For the text-containing cell, return its midpoint in (X, Y) coordinate format. 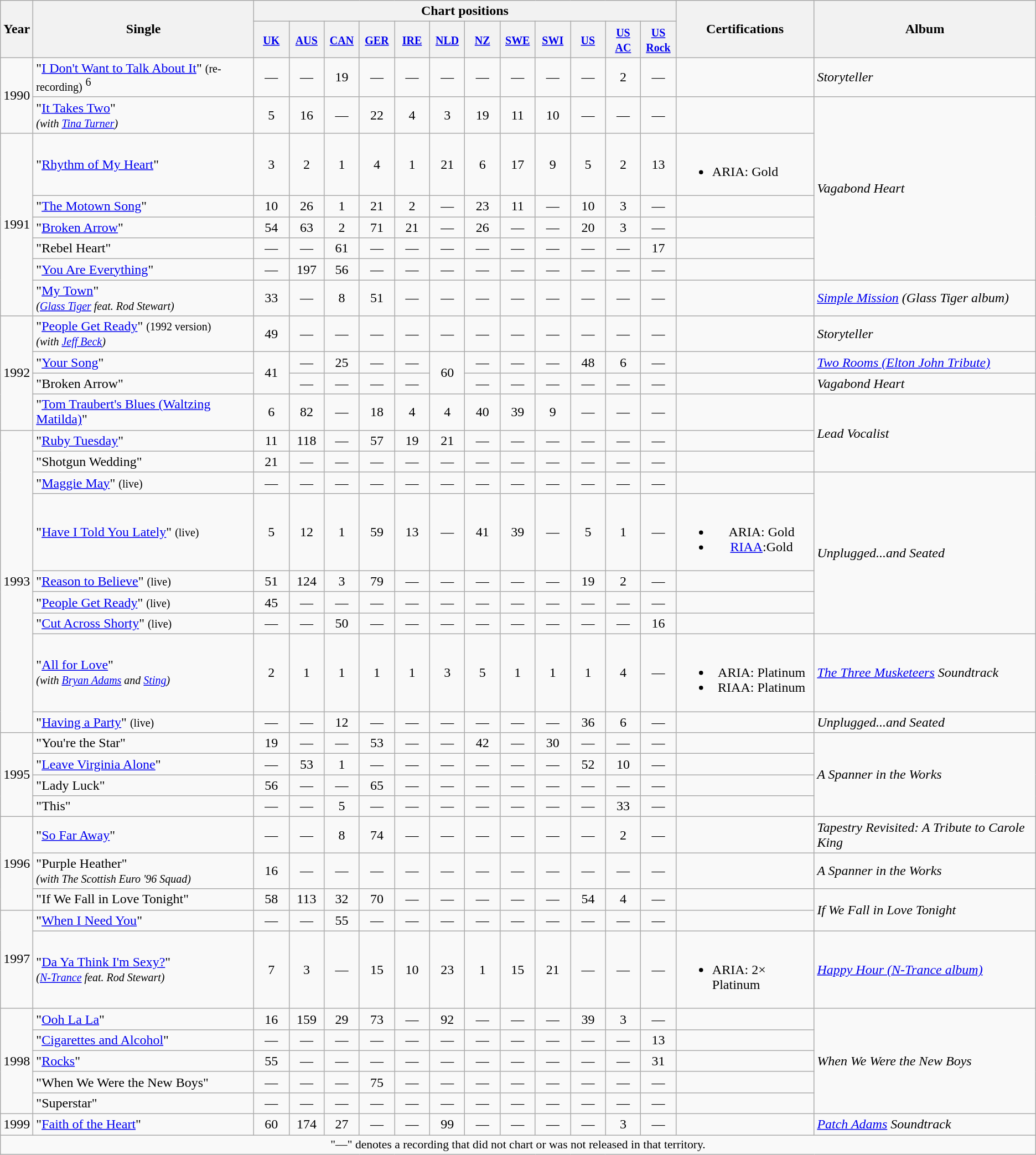
"Da Ya Think I'm Sexy?"(N-Trance feat. Rod Stewart) (144, 970)
USAC (623, 40)
"Tom Traubert's Blues (Waltzing Matilda)" (144, 412)
When We Were the New Boys (925, 1061)
"The Motown Song" (144, 206)
Certifications (745, 29)
ARIA: PlatinumRIAA: Platinum (745, 673)
NZ (483, 40)
ARIA: GoldRIAA:Gold (745, 532)
65 (377, 785)
48 (588, 362)
"Faith of the Heart" (144, 1125)
1998 (17, 1061)
Two Rooms (Elton John Tribute) (925, 362)
99 (447, 1125)
71 (377, 227)
"Having a Party" (live) (144, 722)
"Ruby Tuesday" (144, 441)
49 (272, 334)
"Ooh La La" (144, 1019)
"Lady Luck" (144, 785)
"Cut Across Shorty" (live) (144, 623)
1997 (17, 959)
"Cigarettes and Alcohol" (144, 1040)
"Maggie May" (live) (144, 483)
"Purple Heather"(with The Scottish Euro '96 Squad) (144, 871)
40 (483, 412)
"It Takes Two"(with Tina Turner) (144, 115)
ARIA: 2× Platinum (745, 970)
74 (377, 835)
1996 (17, 863)
61 (342, 248)
58 (272, 899)
50 (342, 623)
"—" denotes a recording that did not chart or was not released in that territory. (518, 1145)
30 (553, 743)
18 (377, 412)
82 (307, 412)
"Leave Virginia Alone" (144, 764)
SWE (517, 40)
"Your Song" (144, 362)
US (588, 40)
"Rocks" (144, 1061)
IRE (412, 40)
"Have I Told You Lately" (live) (144, 532)
73 (377, 1019)
197 (307, 270)
1993 (17, 581)
52 (588, 764)
"All for Love"(with Bryan Adams and Sting) (144, 673)
"So Far Away" (144, 835)
75 (377, 1082)
SWI (553, 40)
63 (307, 227)
Happy Hour (N-Trance album) (925, 970)
Patch Adams Soundtrack (925, 1125)
42 (483, 743)
"Superstar" (144, 1103)
Single (144, 29)
1991 (17, 224)
If We Fall in Love Tonight (925, 910)
29 (342, 1019)
32 (342, 899)
Year (17, 29)
Simple Mission (Glass Tiger album) (925, 298)
The Three Musketeers Soundtrack (925, 673)
57 (377, 441)
"People Get Ready" (live) (144, 602)
"You Are Everything" (144, 270)
113 (307, 899)
92 (447, 1019)
"Rebel Heart" (144, 248)
1999 (17, 1125)
UK (272, 40)
7 (272, 970)
1990 (17, 95)
GER (377, 40)
118 (307, 441)
"Rhythm of My Heart" (144, 164)
Lead Vocalist (925, 433)
"My Town"(Glass Tiger feat. Rod Stewart) (144, 298)
174 (307, 1125)
"You're the Star" (144, 743)
AUS (307, 40)
"When I Need You" (144, 920)
"People Get Ready" (1992 version) (with Jeff Beck) (144, 334)
"Shotgun Wedding" (144, 462)
45 (272, 602)
"When We Were the New Boys" (144, 1082)
22 (377, 115)
70 (377, 899)
Album (925, 29)
27 (342, 1125)
36 (588, 722)
CAN (342, 40)
59 (377, 532)
124 (307, 581)
25 (342, 362)
159 (307, 1019)
Chart positions (465, 11)
79 (377, 581)
US Rock (659, 40)
"This" (144, 806)
"If We Fall in Love Tonight" (144, 899)
20 (588, 227)
ARIA: Gold (745, 164)
Tapestry Revisited: A Tribute to Carole King (925, 835)
"I Don't Want to Talk About It" (re-recording) 6 (144, 77)
1995 (17, 775)
1992 (17, 373)
"Reason to Believe" (live) (144, 581)
31 (659, 1061)
NLD (447, 40)
